Extract the [X, Y] coordinate from the center of the cell holding the provided text.  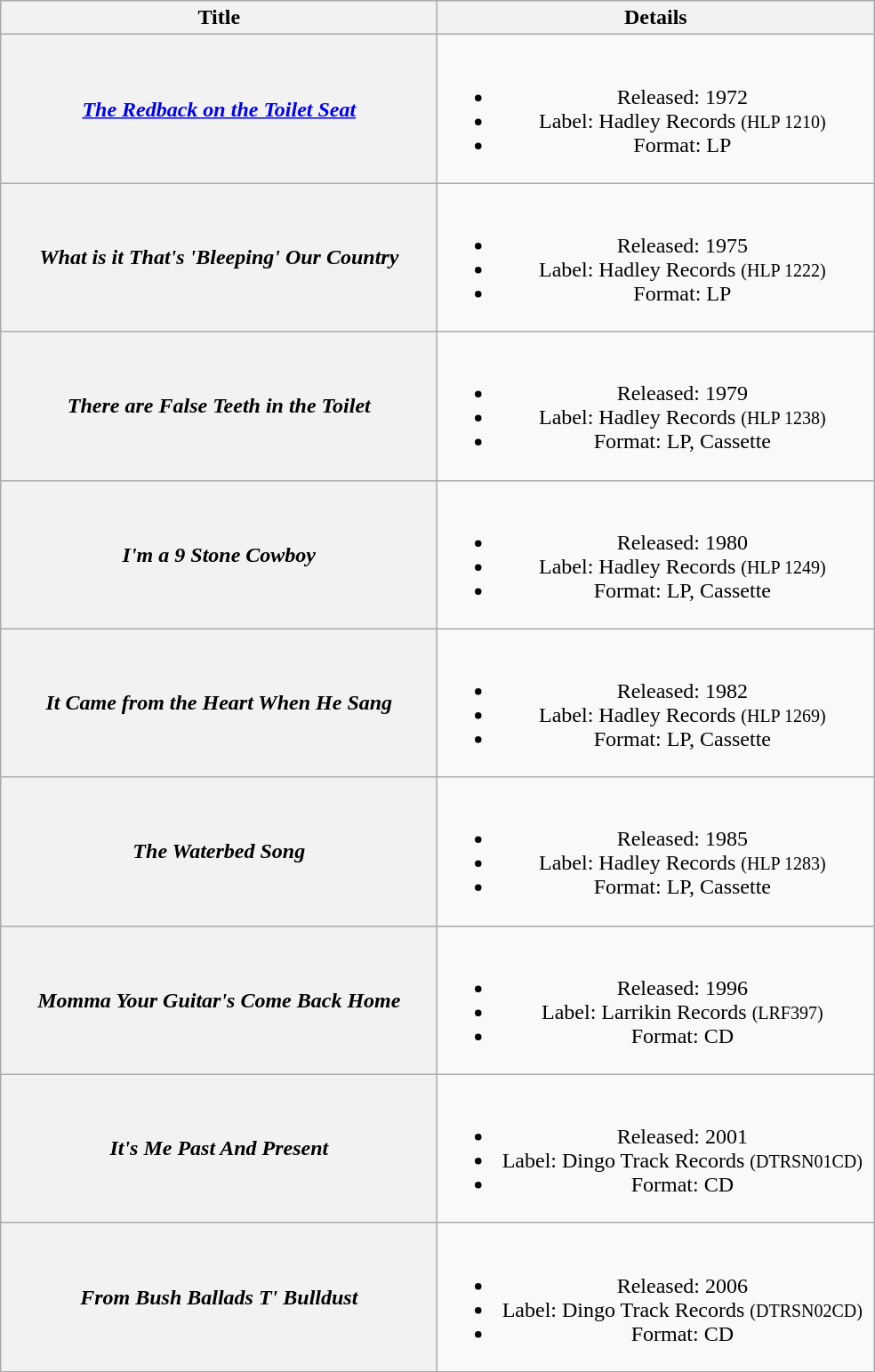
The Waterbed Song [219, 852]
Released: 1996Label: Larrikin Records (LRF397)Format: CD [656, 999]
There are False Teeth in the Toilet [219, 405]
It's Me Past And Present [219, 1149]
From Bush Ballads T' Bulldust [219, 1296]
Released: 1980Label: Hadley Records (HLP 1249)Format: LP, Cassette [656, 555]
Released: 2001Label: Dingo Track Records (DTRSN01CD)Format: CD [656, 1149]
I'm a 9 Stone Cowboy [219, 555]
The Redback on the Toilet Seat [219, 108]
It Came from the Heart When He Sang [219, 702]
Title [219, 18]
Released: 1982Label: Hadley Records (HLP 1269)Format: LP, Cassette [656, 702]
Details [656, 18]
Released: 1972Label: Hadley Records (HLP 1210)Format: LP [656, 108]
Released: 1975Label: Hadley Records (HLP 1222)Format: LP [656, 258]
Momma Your Guitar's Come Back Home [219, 999]
Released: 1985Label: Hadley Records (HLP 1283)Format: LP, Cassette [656, 852]
Released: 1979Label: Hadley Records (HLP 1238)Format: LP, Cassette [656, 405]
What is it That's 'Bleeping' Our Country [219, 258]
Released: 2006Label: Dingo Track Records (DTRSN02CD)Format: CD [656, 1296]
